From the cell containing the given text, extract its center point as [X, Y] coordinate. 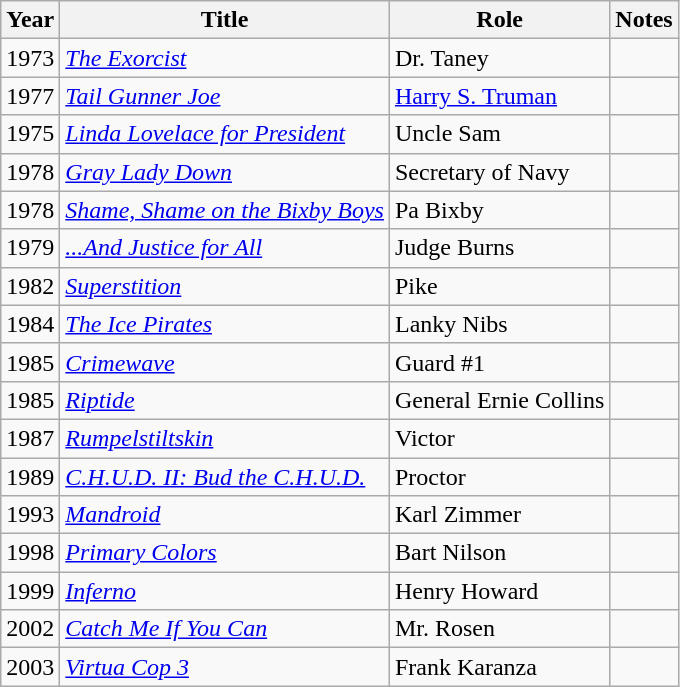
1979 [30, 248]
Secretary of Navy [499, 172]
The Exorcist [225, 58]
Lanky Nibs [499, 324]
Judge Burns [499, 248]
Role [499, 20]
Bart Nilson [499, 553]
Crimewave [225, 362]
1977 [30, 96]
General Ernie Collins [499, 400]
Tail Gunner Joe [225, 96]
Dr. Taney [499, 58]
Catch Me If You Can [225, 629]
Virtua Cop 3 [225, 667]
Mandroid [225, 515]
Frank Karanza [499, 667]
1984 [30, 324]
1982 [30, 286]
C.H.U.D. II: Bud the C.H.U.D. [225, 477]
1999 [30, 591]
1998 [30, 553]
Year [30, 20]
Notes [644, 20]
Pa Bixby [499, 210]
1987 [30, 438]
Victor [499, 438]
Guard #1 [499, 362]
Inferno [225, 591]
2002 [30, 629]
The Ice Pirates [225, 324]
Henry Howard [499, 591]
Title [225, 20]
Pike [499, 286]
Shame, Shame on the Bixby Boys [225, 210]
Primary Colors [225, 553]
Rumpelstiltskin [225, 438]
2003 [30, 667]
1993 [30, 515]
Gray Lady Down [225, 172]
Superstition [225, 286]
Linda Lovelace for President [225, 134]
1975 [30, 134]
Uncle Sam [499, 134]
1989 [30, 477]
Karl Zimmer [499, 515]
Riptide [225, 400]
...And Justice for All [225, 248]
1973 [30, 58]
Proctor [499, 477]
Mr. Rosen [499, 629]
Harry S. Truman [499, 96]
